Return [X, Y] of the center of cell containing provided text 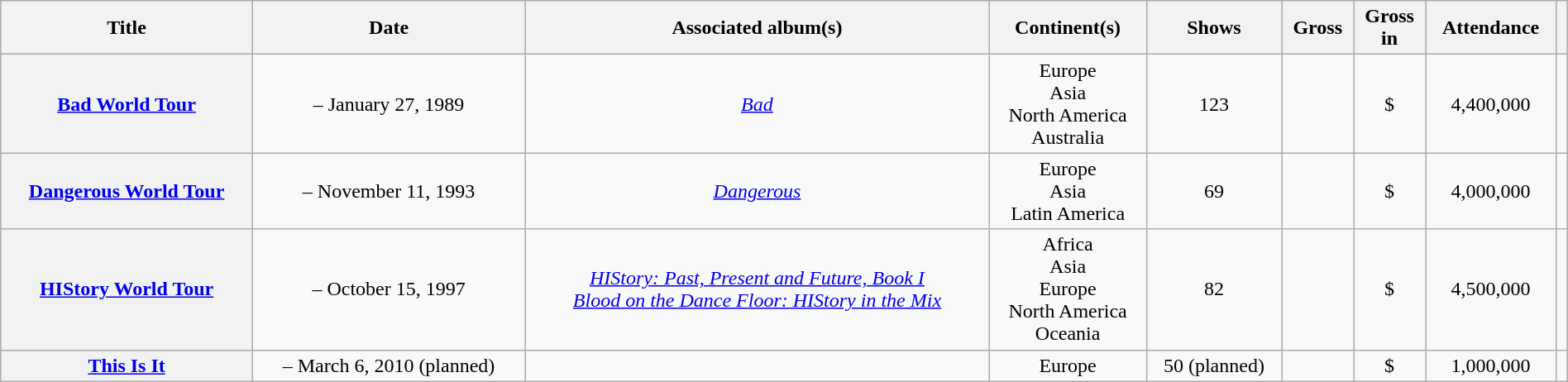
4,000,000 [1491, 191]
4,400,000 [1491, 104]
HIStory World Tour [127, 289]
– January 27, 1989 [389, 104]
EuropeAsiaLatin America [1068, 191]
EuropeAsiaNorth AmericaAustralia [1068, 104]
Gross in [1389, 28]
4,500,000 [1491, 289]
Shows [1214, 28]
Dangerous [758, 191]
Gross [1318, 28]
Bad [758, 104]
123 [1214, 104]
50 (planned) [1214, 365]
Associated album(s) [758, 28]
Bad World Tour [127, 104]
82 [1214, 289]
Attendance [1491, 28]
HIStory: Past, Present and Future, Book IBlood on the Dance Floor: HIStory in the Mix [758, 289]
Continent(s) [1068, 28]
Dangerous World Tour [127, 191]
1,000,000 [1491, 365]
AfricaAsia EuropeNorth AmericaOceania [1068, 289]
– November 11, 1993 [389, 191]
Date [389, 28]
69 [1214, 191]
– March 6, 2010 (planned) [389, 365]
Europe [1068, 365]
This Is It [127, 365]
Title [127, 28]
– October 15, 1997 [389, 289]
